Search for the cell housing the specified text and yield its [X, Y] center coordinate. 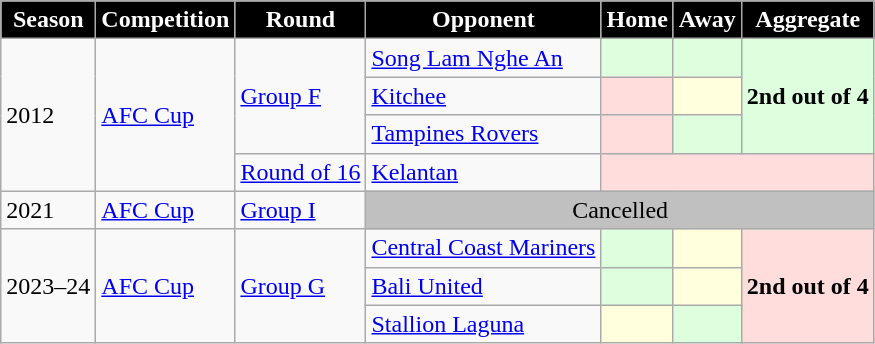
Opponent [484, 20]
2012 [48, 115]
Aggregate [808, 20]
Season [48, 20]
Round of 16 [300, 172]
Kelantan [484, 172]
Competition [166, 20]
Song Lam Nghe An [484, 58]
2023–24 [48, 286]
Group I [300, 210]
Group G [300, 286]
Central Coast Mariners [484, 248]
Group F [300, 96]
Home [637, 20]
Bali United [484, 286]
Kitchee [484, 96]
Away [707, 20]
Round [300, 20]
Tampines Rovers [484, 134]
2021 [48, 210]
Stallion Laguna [484, 324]
Cancelled [620, 210]
